Identify which cell holds the provided text, then report its (x, y) central coordinate. 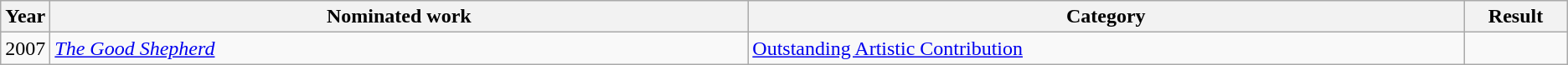
Category (1106, 17)
Year (25, 17)
Nominated work (399, 17)
Result (1516, 17)
The Good Shepherd (399, 48)
Outstanding Artistic Contribution (1106, 48)
2007 (25, 48)
